Extract the [X, Y] coordinate from the center of the cell holding the provided text.  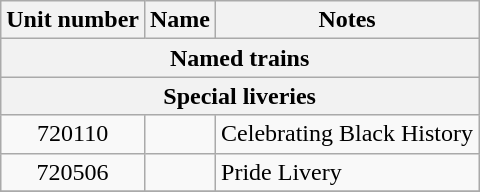
720110 [73, 134]
Pride Livery [348, 172]
Celebrating Black History [348, 134]
Named trains [240, 58]
Special liveries [240, 96]
Unit number [73, 20]
Notes [348, 20]
Name [180, 20]
720506 [73, 172]
